Provide the (x, y) coordinate of the cell's center where the given text is located.  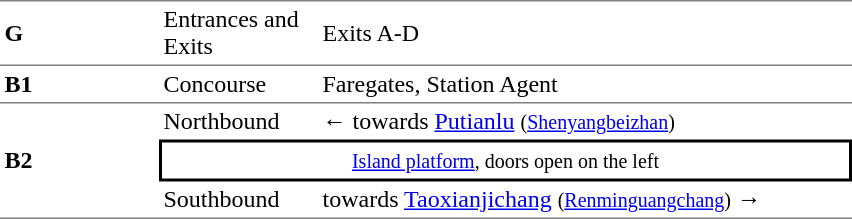
Entrances and Exits (238, 33)
Island platform, doors open on the left (506, 161)
B1 (80, 85)
← towards Putianlu (Shenyangbeizhan) (585, 122)
G (80, 33)
Concourse (238, 85)
Faregates, Station Agent (585, 85)
Exits A-D (585, 33)
Northbound (238, 122)
